Capture the cell that displays the provided text and extract its [x, y] central coordinate. 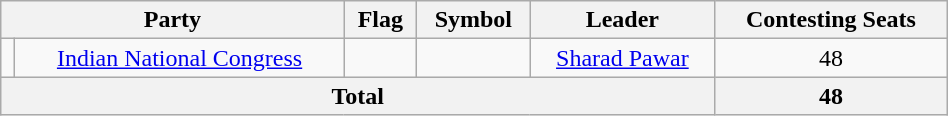
Sharad Pawar [622, 58]
Party [172, 20]
Flag [380, 20]
Leader [622, 20]
Symbol [474, 20]
Total [358, 96]
Contesting Seats [832, 20]
Indian National Congress [180, 58]
